Return [x, y] of the center of cell containing provided text 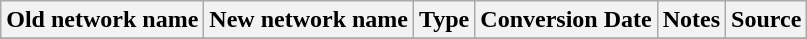
Notes [691, 20]
Old network name [102, 20]
New network name [309, 20]
Conversion Date [566, 20]
Source [766, 20]
Type [444, 20]
